From the cell containing the given text, extract its center point as (X, Y) coordinate. 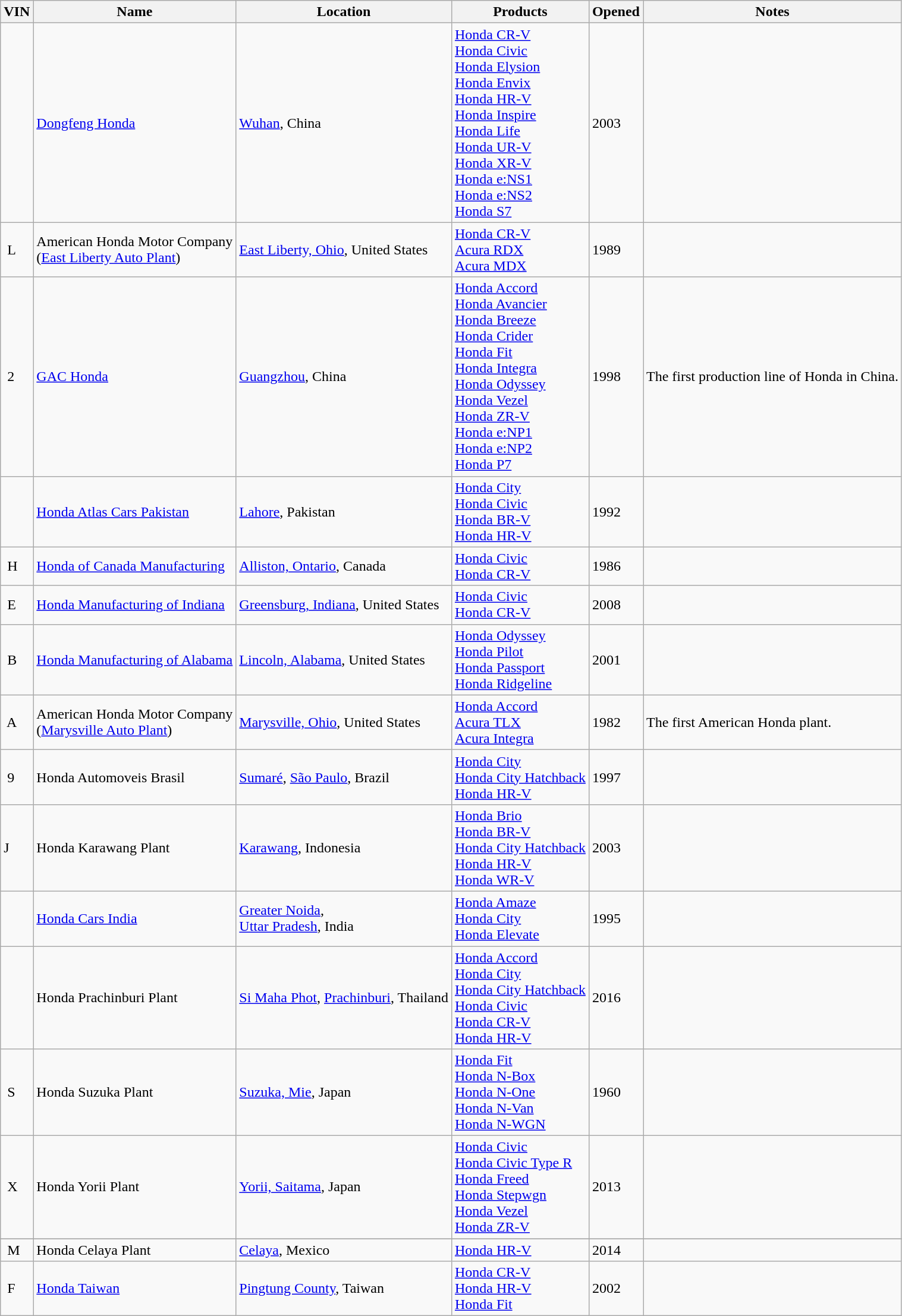
1995 (616, 918)
Honda Taiwan (134, 1289)
Honda Cars India (134, 918)
Celaya, Mexico (344, 1250)
A (17, 722)
2014 (616, 1250)
VIN (17, 12)
F (17, 1289)
Honda Yorii Plant (134, 1188)
Alliston, Ontario, Canada (344, 566)
Honda FitHonda N-BoxHonda N-OneHonda N-VanHonda N-WGN (520, 1093)
1982 (616, 722)
Name (134, 12)
Greensburg, Indiana, United States (344, 605)
Honda OdysseyHonda PilotHonda PassportHonda Ridgeline (520, 660)
2001 (616, 660)
Opened (616, 12)
1992 (616, 511)
Marysville, Ohio, United States (344, 722)
1997 (616, 777)
Honda CityHonda CivicHonda BR-VHonda HR-V (520, 511)
Yorii, Saitama, Japan (344, 1188)
2002 (616, 1289)
2 (17, 377)
Honda HR-V (520, 1250)
Sumaré, São Paulo, Brazil (344, 777)
2008 (616, 605)
Honda Manufacturing of Alabama (134, 660)
Guangzhou, China (344, 377)
L (17, 250)
Pingtung County, Taiwan (344, 1289)
Honda AccordHonda CityHonda City HatchbackHonda CivicHonda CR-VHonda HR-V (520, 997)
Honda AccordHonda AvancierHonda BreezeHonda CriderHonda FitHonda IntegraHonda OdysseyHonda VezelHonda ZR-VHonda e:NP1Honda e:NP2Honda P7 (520, 377)
1998 (616, 377)
Honda of Canada Manufacturing (134, 566)
Honda Brio Honda BR-V Honda City Hatchback Honda HR-VHonda WR-V (520, 848)
Dongfeng Honda (134, 122)
American Honda Motor Company(East Liberty Auto Plant) (134, 250)
J (17, 848)
Lincoln, Alabama, United States (344, 660)
Honda CR-VHonda HR-VHonda Fit (520, 1289)
1986 (616, 566)
Greater Noida,Uttar Pradesh, India (344, 918)
E (17, 605)
Honda Karawang Plant (134, 848)
Honda CityHonda City HatchbackHonda HR-V (520, 777)
Notes (773, 12)
H (17, 566)
Honda Manufacturing of Indiana (134, 605)
East Liberty, Ohio, United States (344, 250)
X (17, 1188)
Honda Suzuka Plant (134, 1093)
Honda AccordAcura TLXAcura Integra (520, 722)
American Honda Motor Company(Marysville Auto Plant) (134, 722)
The first production line of Honda in China. (773, 377)
2013 (616, 1188)
GAC Honda (134, 377)
Honda AmazeHonda CityHonda Elevate (520, 918)
Honda CR-VHonda CivicHonda ElysionHonda EnvixHonda HR-VHonda InspireHonda LifeHonda UR-VHonda XR-VHonda e:NS1 Honda e:NS2Honda S7 (520, 122)
Lahore, Pakistan (344, 511)
Honda Prachinburi Plant (134, 997)
Products (520, 12)
Wuhan, China (344, 122)
1989 (616, 250)
1960 (616, 1093)
Honda Celaya Plant (134, 1250)
The first American Honda plant. (773, 722)
Honda Automoveis Brasil (134, 777)
9 (17, 777)
Suzuka, Mie, Japan (344, 1093)
Karawang, Indonesia (344, 848)
Location (344, 12)
Honda Atlas Cars Pakistan (134, 511)
Honda CivicHonda Civic Type RHonda FreedHonda StepwgnHonda VezelHonda ZR-V (520, 1188)
M (17, 1250)
Si Maha Phot, Prachinburi, Thailand (344, 997)
2016 (616, 997)
Honda CR-VAcura RDX Acura MDX (520, 250)
B (17, 660)
S (17, 1093)
